Locate the cell with the specified text and output its [x, y] center coordinate. 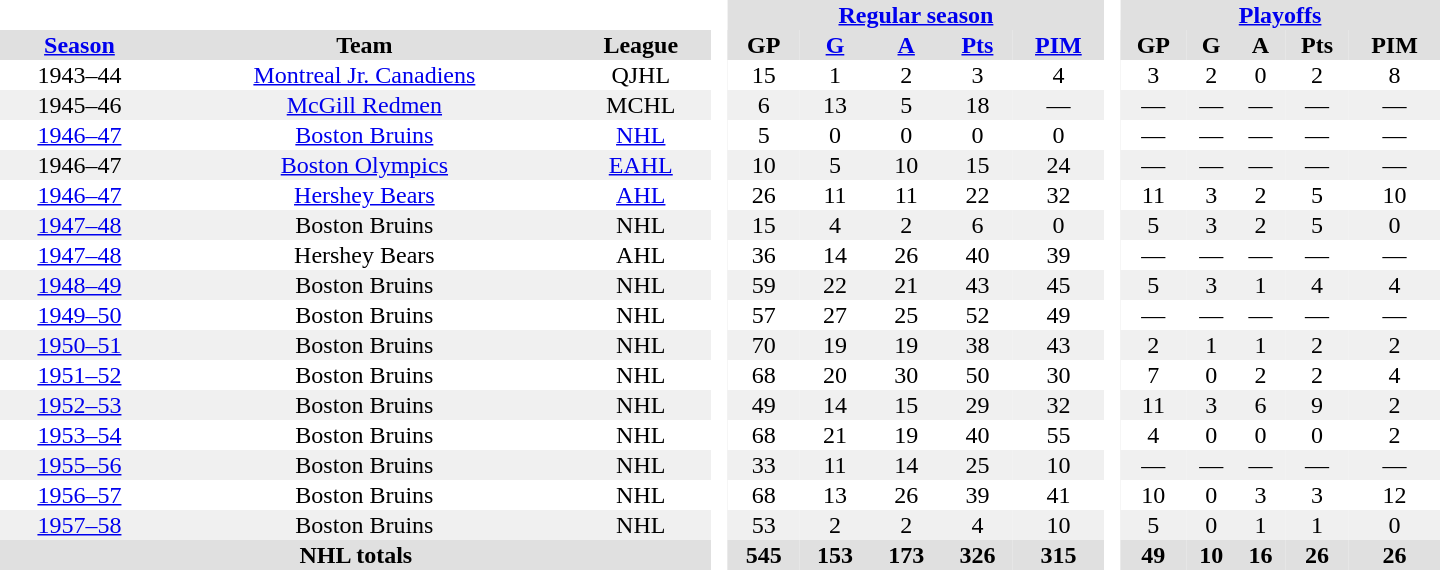
QJHL [641, 75]
Regular season [916, 15]
59 [764, 285]
38 [978, 345]
MCHL [641, 105]
45 [1058, 285]
20 [834, 375]
41 [1058, 495]
36 [764, 255]
NHL totals [356, 555]
League [641, 45]
1948–49 [80, 285]
52 [978, 315]
1950–51 [80, 345]
29 [978, 405]
16 [1260, 555]
18 [978, 105]
1943–44 [80, 75]
12 [1394, 495]
1953–54 [80, 435]
153 [834, 555]
9 [1317, 405]
Montreal Jr. Canadiens [364, 75]
Playoffs [1280, 15]
Team [364, 45]
55 [1058, 435]
1955–56 [80, 465]
53 [764, 525]
Season [80, 45]
24 [1058, 165]
1949–50 [80, 315]
326 [978, 555]
EAHL [641, 165]
7 [1153, 375]
8 [1394, 75]
50 [978, 375]
27 [834, 315]
1952–53 [80, 405]
1956–57 [80, 495]
McGill Redmen [364, 105]
57 [764, 315]
1945–46 [80, 105]
Boston Olympics [364, 165]
33 [764, 465]
1957–58 [80, 525]
70 [764, 345]
545 [764, 555]
173 [906, 555]
315 [1058, 555]
1951–52 [80, 375]
